Pinpoint the cell where the given text exists, returning its [x, y] midpoint coordinate. 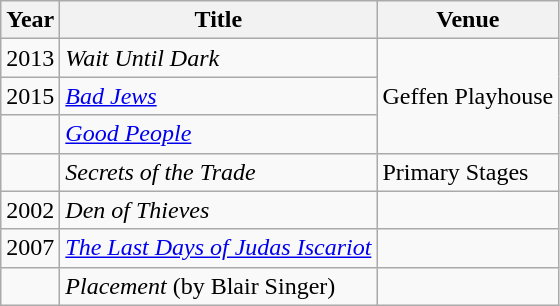
2013 [30, 58]
Good People [218, 134]
Wait Until Dark [218, 58]
The Last Days of Judas Iscariot [218, 248]
Year [30, 20]
Den of Thieves [218, 210]
Secrets of the Trade [218, 172]
Placement (by Blair Singer) [218, 286]
2007 [30, 248]
Venue [468, 20]
Geffen Playhouse [468, 96]
Title [218, 20]
Bad Jews [218, 96]
2002 [30, 210]
Primary Stages [468, 172]
2015 [30, 96]
